From the cell containing the given text, extract its center point as [X, Y] coordinate. 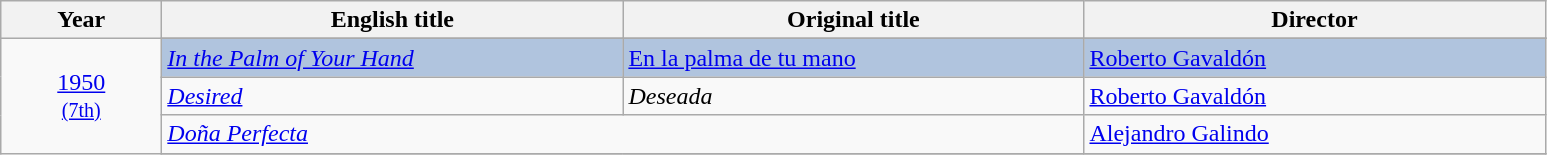
Year [82, 20]
In the Palm of Your Hand [392, 58]
Deseada [854, 96]
Doña Perfecta [623, 134]
Desired [392, 96]
English title [392, 20]
Director [1314, 20]
Alejandro Galindo [1314, 134]
Original title [854, 20]
En la palma de tu mano [854, 58]
1950(7th) [82, 96]
